Scan for the cell matching the given text and deliver its (x, y) coordinate at center. 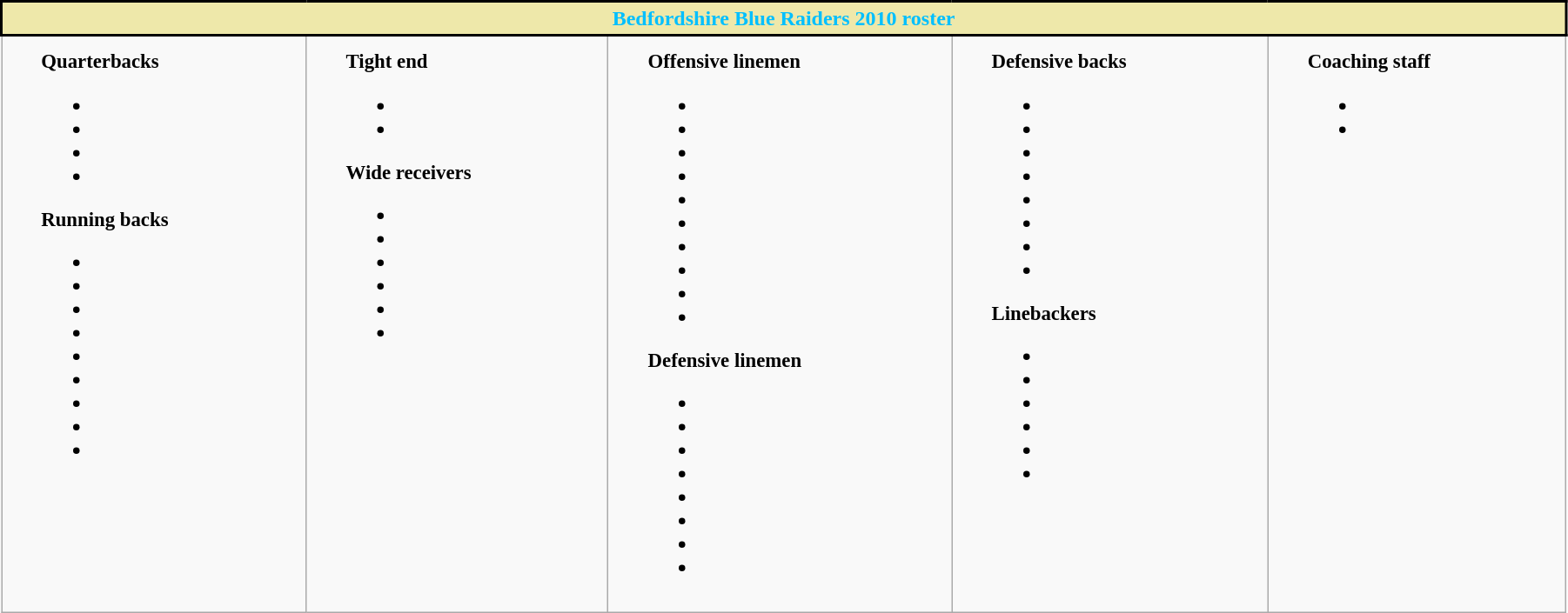
Offensive linemenDefensive linemen (780, 323)
Coaching staff (1417, 323)
Defensive backsLinebackers (1110, 323)
QuarterbacksRunning backs (154, 323)
Bedfordshire Blue Raiders 2010 roster (784, 19)
Tight endWide receivers (458, 323)
